Provide the [x, y] coordinate of the cell's center where the given text is located.  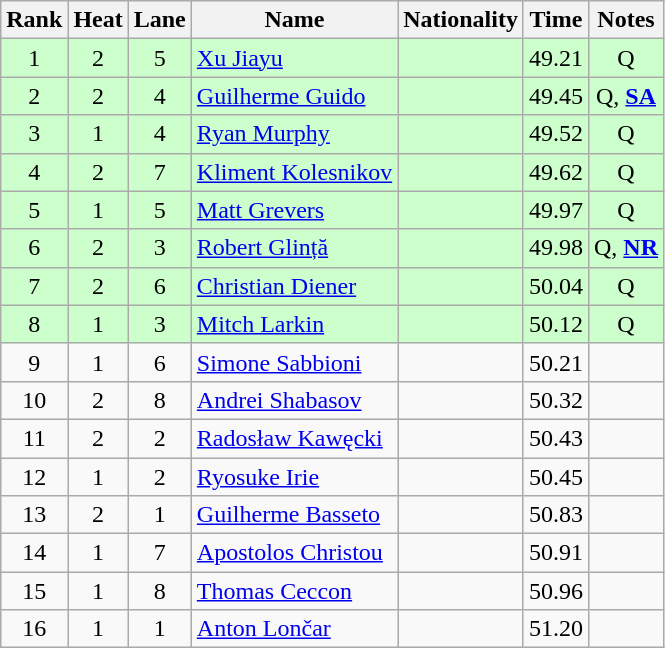
13 [34, 515]
50.32 [556, 400]
9 [34, 362]
50.91 [556, 553]
50.43 [556, 438]
Simone Sabbioni [294, 362]
Robert Glință [294, 248]
Notes [626, 20]
Andrei Shabasov [294, 400]
Time [556, 20]
Ryan Murphy [294, 134]
Anton Lončar [294, 629]
49.62 [556, 172]
Rank [34, 20]
Radosław Kawęcki [294, 438]
49.97 [556, 210]
50.12 [556, 324]
50.96 [556, 591]
15 [34, 591]
50.83 [556, 515]
51.20 [556, 629]
Heat [98, 20]
Thomas Ceccon [294, 591]
Name [294, 20]
49.21 [556, 58]
50.04 [556, 286]
49.98 [556, 248]
49.52 [556, 134]
12 [34, 477]
Matt Grevers [294, 210]
Guilherme Guido [294, 96]
Xu Jiayu [294, 58]
Guilherme Basseto [294, 515]
Q, SA [626, 96]
50.45 [556, 477]
Apostolos Christou [294, 553]
Mitch Larkin [294, 324]
49.45 [556, 96]
Lane [160, 20]
Christian Diener [294, 286]
16 [34, 629]
50.21 [556, 362]
Ryosuke Irie [294, 477]
Nationality [461, 20]
Q, NR [626, 248]
10 [34, 400]
14 [34, 553]
Kliment Kolesnikov [294, 172]
11 [34, 438]
